Output the [x, y] coordinate of the center of the cell containing the given text.  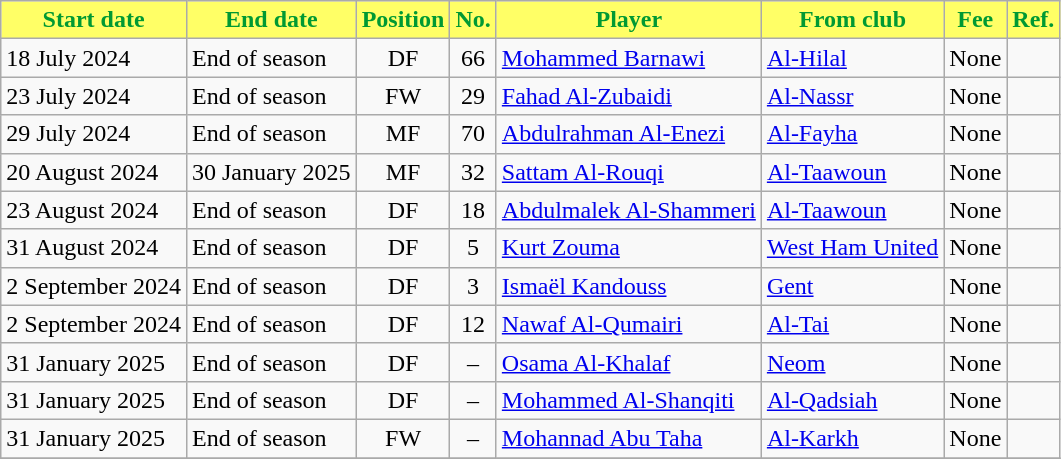
32 [473, 172]
Neom [852, 362]
Abdulmalek Al-Shammeri [628, 210]
Al-Hilal [852, 58]
Sattam Al-Rouqi [628, 172]
Al-Karkh [852, 438]
Kurt Zouma [628, 248]
Fee [976, 20]
Gent [852, 286]
Nawaf Al-Qumairi [628, 324]
Al-Fayha [852, 134]
No. [473, 20]
Mohammed Al-Shanqiti [628, 400]
Fahad Al-Zubaidi [628, 96]
18 [473, 210]
3 [473, 286]
23 July 2024 [94, 96]
Mohammed Barnawi [628, 58]
20 August 2024 [94, 172]
Player [628, 20]
West Ham United [852, 248]
30 January 2025 [271, 172]
5 [473, 248]
Al-Tai [852, 324]
Mohannad Abu Taha [628, 438]
Ismaël Kandouss [628, 286]
Ref. [1034, 20]
29 July 2024 [94, 134]
Abdulrahman Al-Enezi [628, 134]
Start date [94, 20]
70 [473, 134]
Position [403, 20]
Al-Nassr [852, 96]
31 August 2024 [94, 248]
18 July 2024 [94, 58]
29 [473, 96]
Al-Qadsiah [852, 400]
Osama Al-Khalaf [628, 362]
End date [271, 20]
12 [473, 324]
66 [473, 58]
From club [852, 20]
23 August 2024 [94, 210]
